Provide the [X, Y] coordinate of the cell's center where the given text is located.  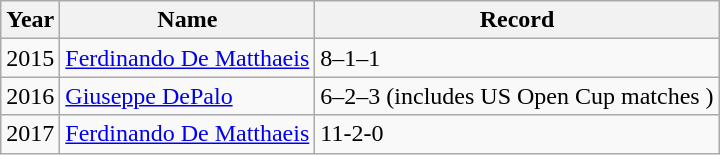
Giuseppe DePalo [188, 96]
2015 [30, 58]
Record [517, 20]
Year [30, 20]
2017 [30, 134]
2016 [30, 96]
8–1–1 [517, 58]
6–2–3 (includes US Open Cup matches ) [517, 96]
Name [188, 20]
11-2-0 [517, 134]
